Find where the given text appears and provide that cell's center as [X, Y] coordinate. 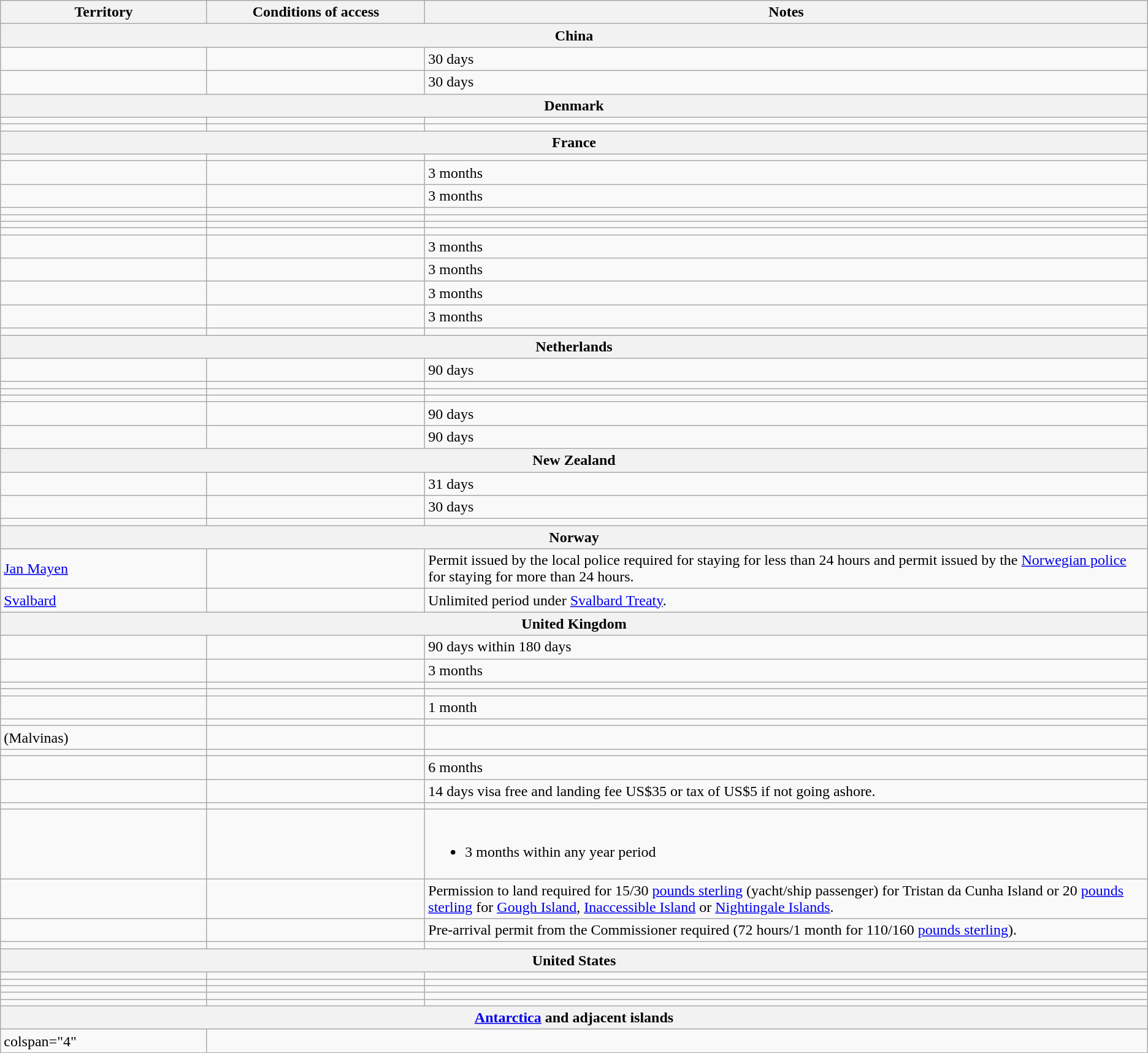
Netherlands [574, 347]
90 days within 180 days [786, 647]
Norway [574, 537]
1 month [786, 707]
Territory [104, 12]
Notes [786, 12]
Unlimited period under Svalbard Treaty. [786, 600]
14 days visa free and landing fee US$35 or tax of US$5 if not going ashore. [786, 791]
Denmark [574, 105]
New Zealand [574, 460]
Svalbard [104, 600]
31 days [786, 484]
United Kingdom [574, 624]
Antarctica and adjacent islands [574, 1017]
3 months within any year period [786, 844]
France [574, 142]
Jan Mayen [104, 569]
Pre-arrival permit from the Commissioner required (72 hours/1 month for 110/160 pounds sterling). [786, 930]
Conditions of access [315, 12]
6 months [786, 767]
colspan="4" [104, 1041]
China [574, 36]
United States [574, 960]
(Malvinas) [104, 737]
